Extract the (X, Y) coordinate from the center of the cell holding the provided text.  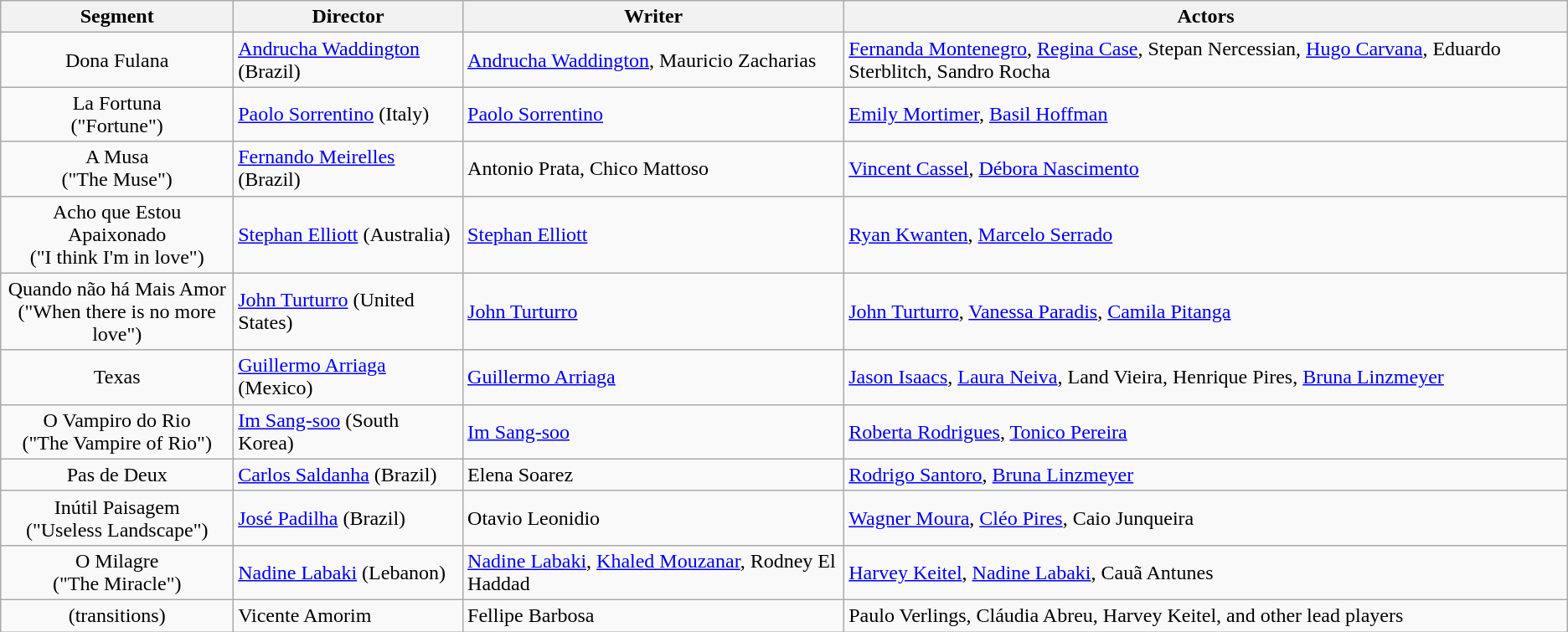
John Turturro (United States) (348, 311)
Inútil Paisagem("Useless Landscape") (117, 517)
Carlos Saldanha (Brazil) (348, 475)
Emily Mortimer, Basil Hoffman (1206, 114)
John Turturro, Vanessa Paradis, Camila Pitanga (1206, 311)
(transitions) (117, 615)
Stephan Elliott (653, 234)
Acho que Estou Apaixonado ("I think I'm in love") (117, 234)
Andrucha Waddington, Mauricio Zacharias (653, 60)
La Fortuna("Fortune") (117, 114)
Antonio Prata, Chico Mattoso (653, 169)
Dona Fulana (117, 60)
Guillermo Arriaga (Mexico) (348, 377)
Stephan Elliott (Australia) (348, 234)
Wagner Moura, Cléo Pires, Caio Junqueira (1206, 517)
Im Sang-soo (South Korea) (348, 432)
Actors (1206, 17)
Guillermo Arriaga (653, 377)
Quando não há Mais Amor("When there is no more love") (117, 311)
O Milagre("The Miracle") (117, 573)
Im Sang-soo (653, 432)
Otavio Leonidio (653, 517)
Paolo Sorrentino (653, 114)
Roberta Rodrigues, Tonico Pereira (1206, 432)
Fellipe Barbosa (653, 615)
José Padilha (Brazil) (348, 517)
Nadine Labaki (Lebanon) (348, 573)
Writer (653, 17)
Director (348, 17)
Andrucha Waddington (Brazil) (348, 60)
Jason Isaacs, Laura Neiva, Land Vieira, Henrique Pires, Bruna Linzmeyer (1206, 377)
Elena Soarez (653, 475)
Paolo Sorrentino (Italy) (348, 114)
Harvey Keitel, Nadine Labaki, Cauã Antunes (1206, 573)
Vicente Amorim (348, 615)
John Turturro (653, 311)
Nadine Labaki, Khaled Mouzanar, Rodney El Haddad (653, 573)
Segment (117, 17)
Ryan Kwanten, Marcelo Serrado (1206, 234)
Fernanda Montenegro, Regina Case, Stepan Nercessian, Hugo Carvana, Eduardo Sterblitch, Sandro Rocha (1206, 60)
Vincent Cassel, Débora Nascimento (1206, 169)
Rodrigo Santoro, Bruna Linzmeyer (1206, 475)
Paulo Verlings, Cláudia Abreu, Harvey Keitel, and other lead players (1206, 615)
Fernando Meirelles (Brazil) (348, 169)
O Vampiro do Rio("The Vampire of Rio") (117, 432)
Pas de Deux (117, 475)
Texas (117, 377)
A Musa("The Muse") (117, 169)
